Return the (x, y) coordinate for the center point of the cell that contains the specified text.  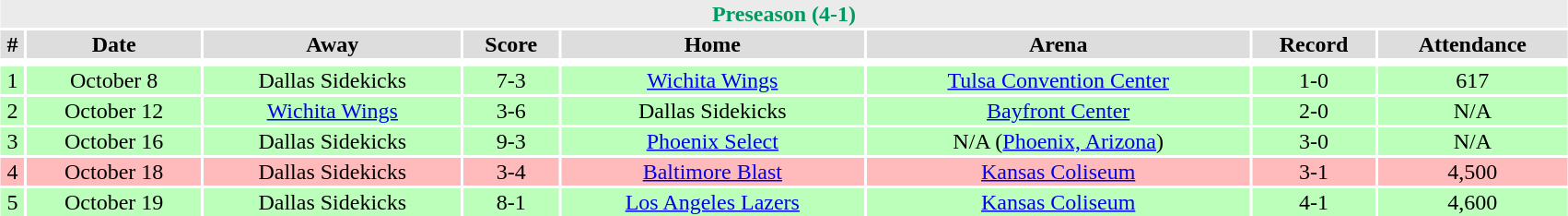
October 8 (114, 80)
9-3 (511, 141)
# (13, 44)
Tulsa Convention Center (1059, 80)
4,600 (1472, 202)
Score (511, 44)
1 (13, 80)
Bayfront Center (1059, 111)
3-4 (511, 172)
4,500 (1472, 172)
3 (13, 141)
3-1 (1314, 172)
Away (333, 44)
Arena (1059, 44)
3-6 (511, 111)
4 (13, 172)
Record (1314, 44)
Attendance (1472, 44)
2 (13, 111)
Home (713, 44)
Date (114, 44)
4-1 (1314, 202)
3-0 (1314, 141)
Preseason (4-1) (784, 14)
1-0 (1314, 80)
N/A (Phoenix, Arizona) (1059, 141)
Los Angeles Lazers (713, 202)
5 (13, 202)
October 16 (114, 141)
October 12 (114, 111)
8-1 (511, 202)
2-0 (1314, 111)
617 (1472, 80)
Phoenix Select (713, 141)
October 18 (114, 172)
7-3 (511, 80)
Baltimore Blast (713, 172)
October 19 (114, 202)
